Find where the given text appears and provide that cell's center as (X, Y) coordinate. 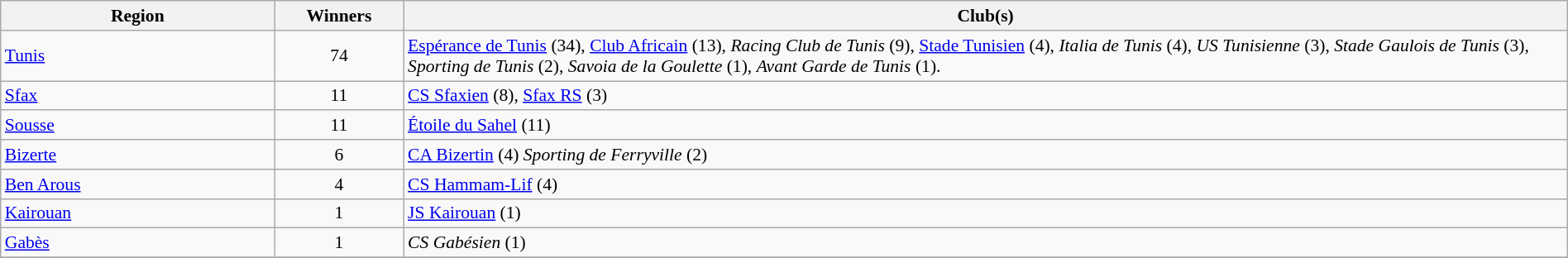
Winners (339, 16)
Kairouan (137, 213)
4 (339, 184)
CA Bizertin (4) Sporting de Ferryville (2) (986, 155)
Tunis (137, 56)
Sfax (137, 96)
Gabès (137, 243)
CS Sfaxien (8), Sfax RS (3) (986, 96)
Sousse (137, 126)
CS Hammam-Lif (4) (986, 184)
74 (339, 56)
Club(s) (986, 16)
Region (137, 16)
6 (339, 155)
CS Gabésien (1) (986, 243)
Bizerte (137, 155)
JS Kairouan (1) (986, 213)
Ben Arous (137, 184)
Étoile du Sahel (11) (986, 126)
